Return the (x, y) coordinate for the center point of the cell that contains the specified text.  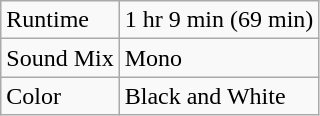
1 hr 9 min (69 min) (219, 20)
Sound Mix (60, 58)
Mono (219, 58)
Color (60, 96)
Black and White (219, 96)
Runtime (60, 20)
